Provide the [x, y] coordinate of the cell's center where the given text is located.  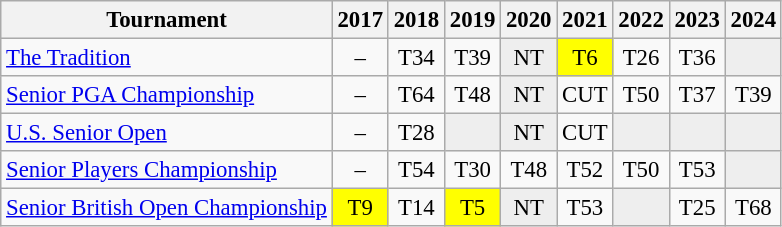
2022 [641, 20]
T37 [697, 95]
2023 [697, 20]
T6 [585, 58]
2017 [360, 20]
T52 [585, 170]
T68 [753, 208]
T28 [416, 133]
T64 [416, 95]
Tournament [166, 20]
Senior British Open Championship [166, 208]
2021 [585, 20]
T25 [697, 208]
T54 [416, 170]
T30 [472, 170]
2018 [416, 20]
2024 [753, 20]
U.S. Senior Open [166, 133]
T36 [697, 58]
Senior PGA Championship [166, 95]
2020 [529, 20]
2019 [472, 20]
Senior Players Championship [166, 170]
T34 [416, 58]
T5 [472, 208]
The Tradition [166, 58]
T14 [416, 208]
T26 [641, 58]
T9 [360, 208]
